Provide the (x, y) coordinate of the cell's center where the given text is located.  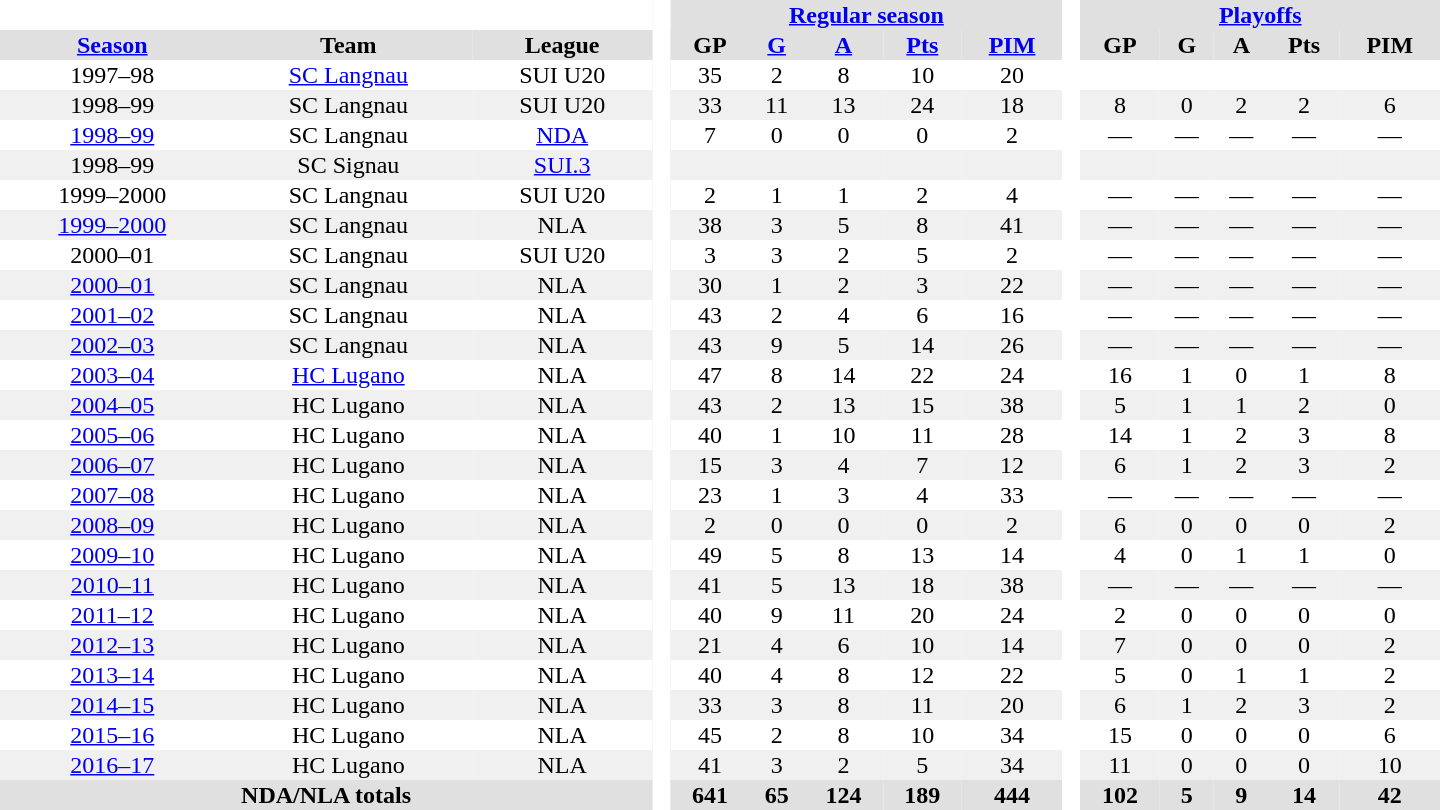
42 (1390, 795)
2008–09 (112, 525)
2012–13 (112, 645)
28 (1012, 435)
2011–12 (112, 615)
23 (710, 495)
35 (710, 75)
49 (710, 555)
2004–05 (112, 405)
Team (349, 45)
444 (1012, 795)
2006–07 (112, 465)
124 (844, 795)
65 (776, 795)
641 (710, 795)
45 (710, 735)
30 (710, 285)
NDA (562, 135)
Regular season (866, 15)
2015–16 (112, 735)
2005–06 (112, 435)
102 (1120, 795)
SUI.3 (562, 165)
26 (1012, 345)
2003–04 (112, 375)
Season (112, 45)
189 (922, 795)
League (562, 45)
2013–14 (112, 675)
2001–02 (112, 315)
2002–03 (112, 345)
2016–17 (112, 765)
SC Signau (349, 165)
1997–98 (112, 75)
2009–10 (112, 555)
2014–15 (112, 705)
Playoffs (1260, 15)
2010–11 (112, 585)
47 (710, 375)
21 (710, 645)
NDA/NLA totals (326, 795)
2007–08 (112, 495)
